Determine the [x, y] coordinate at the center of the cell enclosing the given text.  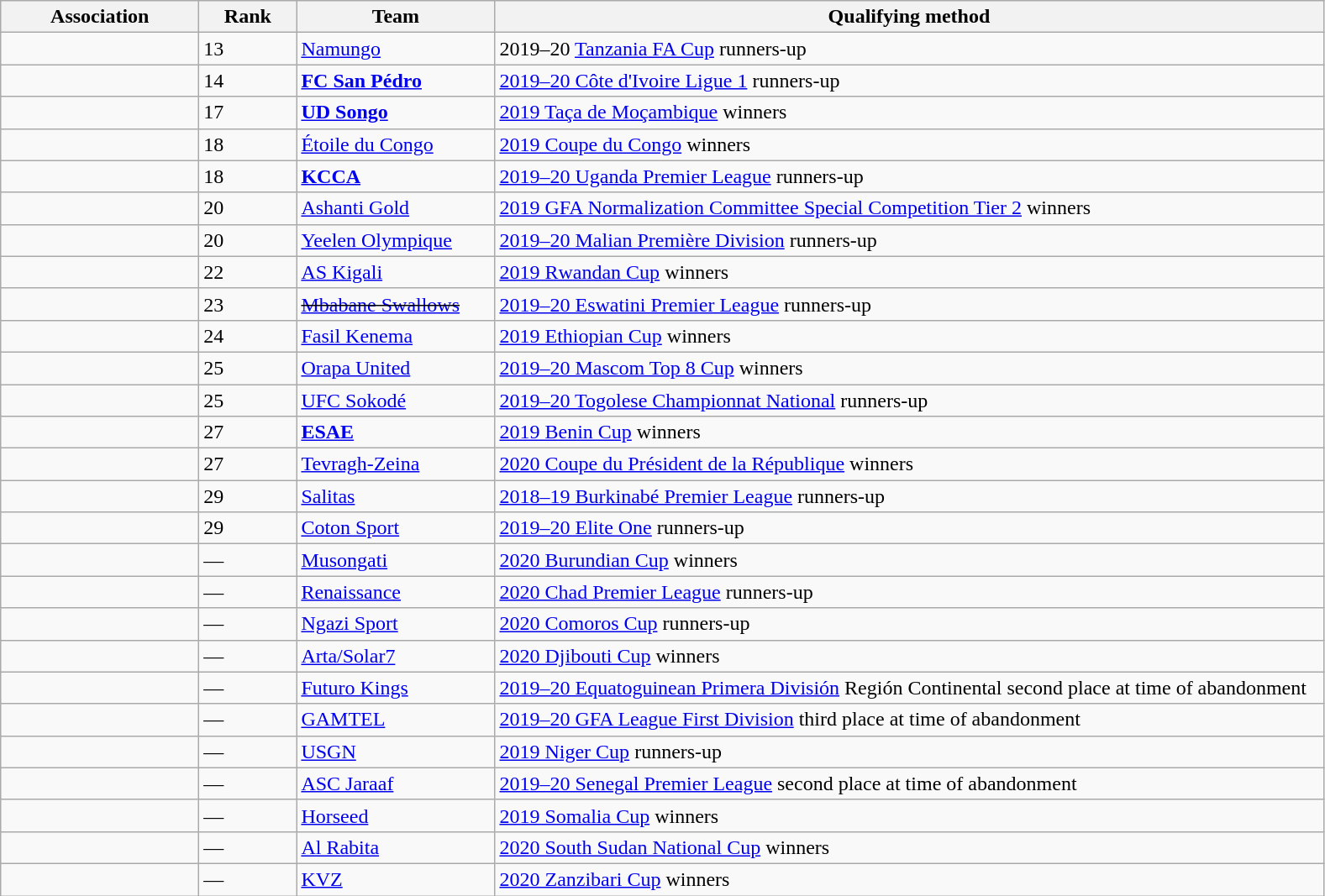
UD Songo [396, 113]
2019 Coupe du Congo winners [909, 144]
GAMTEL [396, 720]
2019–20 Togolese Championnat National runners-up [909, 401]
2019 Taça de Moçambique winners [909, 113]
Association [100, 17]
2019–20 Senegal Premier League second place at time of abandonment [909, 783]
2019 Niger Cup runners-up [909, 752]
2019–20 GFA League First Division third place at time of abandonment [909, 720]
Qualifying method [909, 17]
Ngazi Sport [396, 624]
ESAE [396, 432]
2019–20 Equatoguinean Primera División Región Continental second place at time of abandonment [909, 688]
Salitas [396, 496]
2019–20 Elite One runners-up [909, 528]
2020 Coupe du Président de la République winners [909, 464]
2019 Ethiopian Cup winners [909, 336]
FC San Pédro [396, 81]
Al Rabita [396, 847]
24 [248, 336]
2019–20 Côte d'Ivoire Ligue 1 runners-up [909, 81]
Fasil Kenema [396, 336]
Ashanti Gold [396, 208]
Horseed [396, 815]
Yeelen Olympique [396, 240]
2019 GFA Normalization Committee Special Competition Tier 2 winners [909, 208]
UFC Sokodé [396, 401]
USGN [396, 752]
Coton Sport [396, 528]
Rank [248, 17]
2019–20 Eswatini Premier League runners-up [909, 304]
23 [248, 304]
2019–20 Tanzania FA Cup runners-up [909, 49]
Team [396, 17]
KVZ [396, 879]
2019–20 Uganda Premier League runners-up [909, 176]
Namungo [396, 49]
2019 Rwandan Cup winners [909, 272]
2019 Benin Cup winners [909, 432]
Renaissance [396, 592]
Mbabane Swallows [396, 304]
2020 Djibouti Cup winners [909, 656]
Étoile du Congo [396, 144]
2019–20 Mascom Top 8 Cup winners [909, 368]
2020 South Sudan National Cup winners [909, 847]
2020 Zanzibari Cup winners [909, 879]
Orapa United [396, 368]
Tevragh-Zeina [396, 464]
2018–19 Burkinabé Premier League runners-up [909, 496]
AS Kigali [396, 272]
2019–20 Malian Première Division runners-up [909, 240]
KCCA [396, 176]
17 [248, 113]
2020 Chad Premier League runners-up [909, 592]
2020 Comoros Cup runners-up [909, 624]
14 [248, 81]
Musongati [396, 560]
Futuro Kings [396, 688]
2020 Burundian Cup winners [909, 560]
22 [248, 272]
2019 Somalia Cup winners [909, 815]
Arta/Solar7 [396, 656]
ASC Jaraaf [396, 783]
13 [248, 49]
